Return the (X, Y) coordinate for the center point of the cell that contains the specified text.  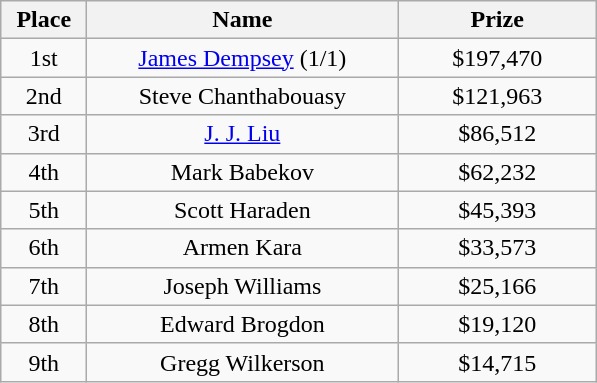
Prize (498, 20)
$197,470 (498, 58)
Scott Haraden (242, 210)
$45,393 (498, 210)
7th (44, 286)
8th (44, 324)
Armen Kara (242, 248)
$86,512 (498, 134)
Edward Brogdon (242, 324)
Gregg Wilkerson (242, 362)
$62,232 (498, 172)
Place (44, 20)
2nd (44, 96)
6th (44, 248)
$25,166 (498, 286)
4th (44, 172)
9th (44, 362)
J. J. Liu (242, 134)
5th (44, 210)
Name (242, 20)
1st (44, 58)
$14,715 (498, 362)
Mark Babekov (242, 172)
Steve Chanthabouasy (242, 96)
$19,120 (498, 324)
$33,573 (498, 248)
James Dempsey (1/1) (242, 58)
3rd (44, 134)
$121,963 (498, 96)
Joseph Williams (242, 286)
